Detect which cell encompasses the target text, then output its [X, Y] center coordinate. 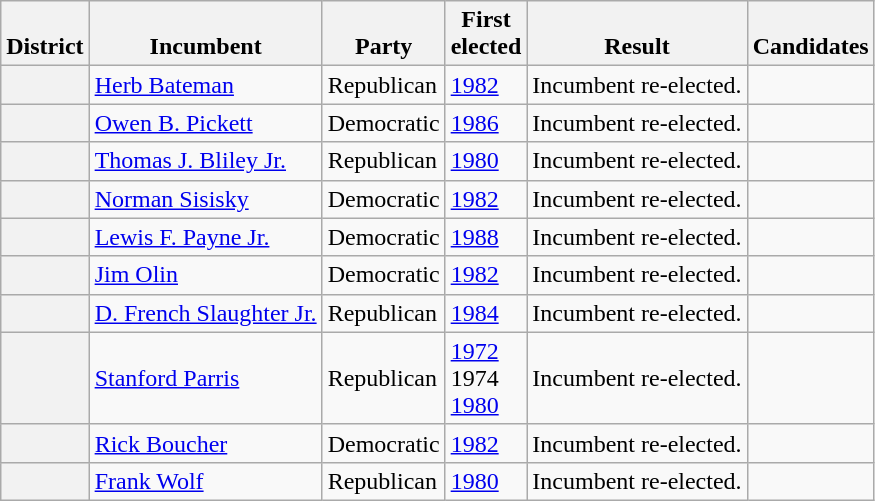
Rick Boucher [206, 443]
19721974 1980 [486, 378]
1986 [486, 123]
Owen B. Pickett [206, 123]
1984 [486, 313]
Candidates [810, 34]
Norman Sisisky [206, 199]
1988 [486, 237]
District [45, 34]
Jim Olin [206, 275]
D. French Slaughter Jr. [206, 313]
Thomas J. Bliley Jr. [206, 161]
Incumbent [206, 34]
Frank Wolf [206, 481]
Firstelected [486, 34]
Stanford Parris [206, 378]
Result [637, 34]
Lewis F. Payne Jr. [206, 237]
Party [384, 34]
Herb Bateman [206, 85]
